Pinpoint the cell where the given text exists, returning its (X, Y) midpoint coordinate. 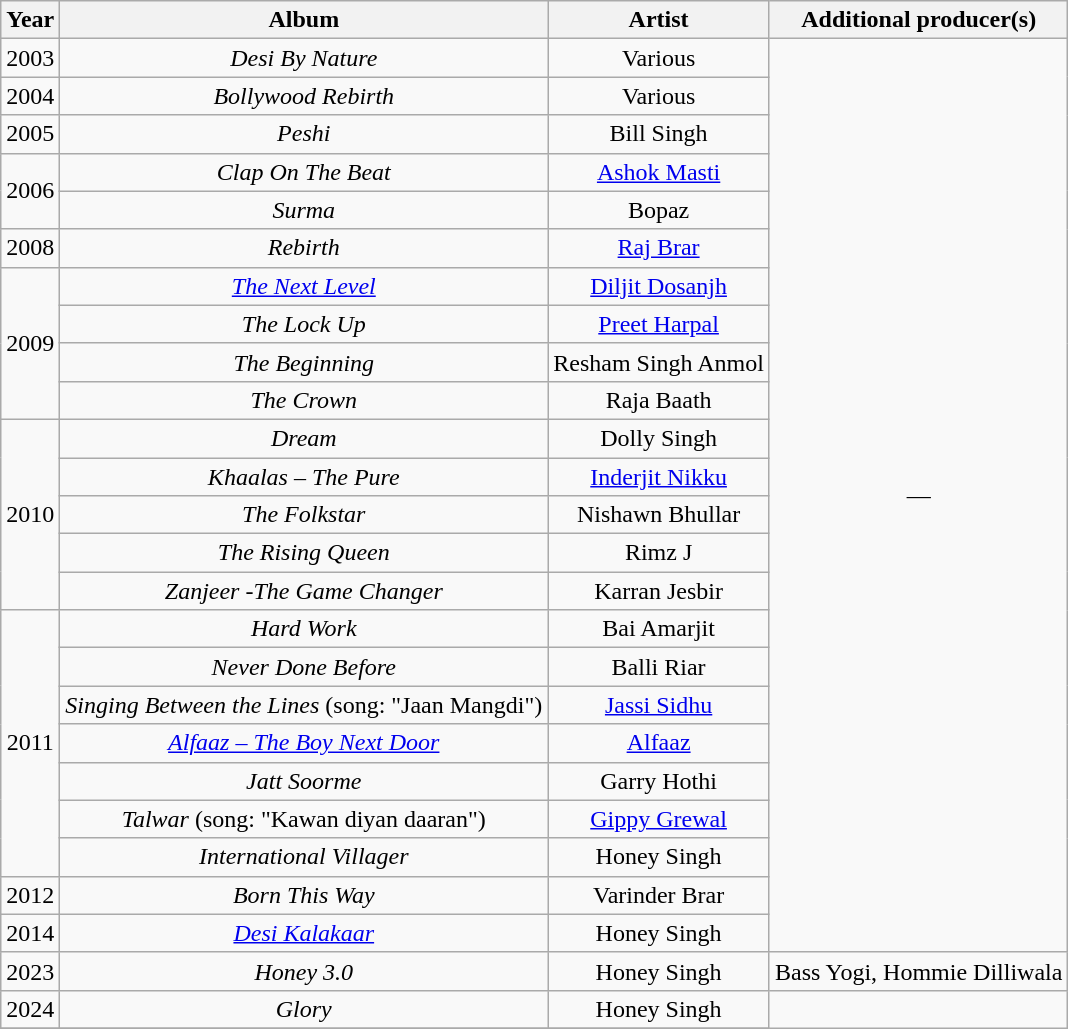
2008 (30, 248)
2005 (30, 134)
Karran Jesbir (659, 591)
2003 (30, 58)
Album (304, 20)
Singing Between the Lines (song: "Jaan Mangdi") (304, 705)
Diljit Dosanjh (659, 286)
The Beginning (304, 362)
Bass Yogi, Hommie Dilliwala (918, 971)
Artist (659, 20)
2011 (30, 743)
Rimz J (659, 553)
Bai Amarjit (659, 629)
2012 (30, 895)
The Rising Queen (304, 553)
Raj Brar (659, 248)
Never Done Before (304, 667)
— (918, 496)
Hard Work (304, 629)
2004 (30, 96)
The Crown (304, 400)
Desi By Nature (304, 58)
Rebirth (304, 248)
Balli Riar (659, 667)
Bill Singh (659, 134)
2014 (30, 933)
Clap On The Beat (304, 172)
Glory (304, 1009)
Honey 3.0 (304, 971)
Nishawn Bhullar (659, 515)
Khaalas – The Pure (304, 477)
Additional producer(s) (918, 20)
Varinder Brar (659, 895)
Desi Kalakaar (304, 933)
2009 (30, 343)
Preet Harpal (659, 324)
Alfaaz (659, 743)
2024 (30, 1009)
Inderjit Nikku (659, 477)
Dolly Singh (659, 438)
Bopaz (659, 210)
Dream (304, 438)
Ashok Masti (659, 172)
The Lock Up (304, 324)
Garry Hothi (659, 781)
Surma (304, 210)
The Folkstar (304, 515)
Alfaaz – The Boy Next Door (304, 743)
International Villager (304, 857)
The Next Level (304, 286)
Jassi Sidhu (659, 705)
2023 (30, 971)
Peshi (304, 134)
2006 (30, 191)
Born This Way (304, 895)
Bollywood Rebirth (304, 96)
Resham Singh Anmol (659, 362)
Talwar (song: "Kawan diyan daaran") (304, 819)
Jatt Soorme (304, 781)
Raja Baath (659, 400)
Year (30, 20)
Zanjeer -The Game Changer (304, 591)
2010 (30, 514)
Gippy Grewal (659, 819)
